Output the [x, y] coordinate of the center of the cell containing the given text.  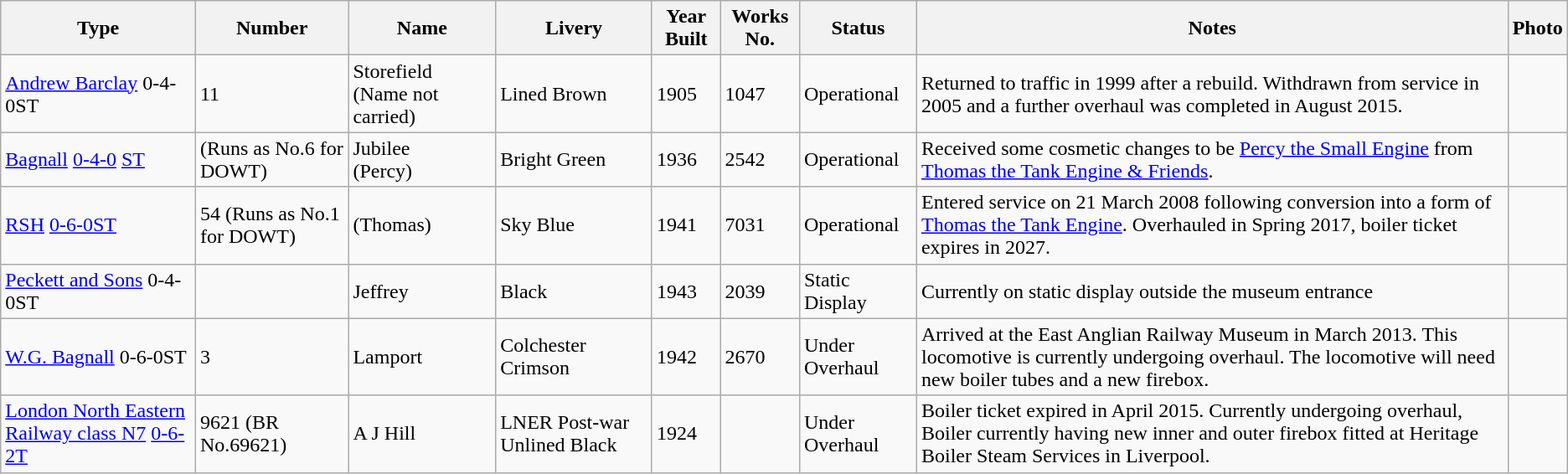
1047 [760, 94]
A J Hill [422, 434]
Peckett and Sons 0-4-0ST [99, 291]
W.G. Bagnall 0-6-0ST [99, 357]
54 (Runs as No.1 for DOWT) [271, 225]
Jeffrey [422, 291]
Year Built [686, 28]
1936 [686, 159]
Jubilee(Percy) [422, 159]
Number [271, 28]
RSH 0-6-0ST [99, 225]
Name [422, 28]
Works No. [760, 28]
Photo [1538, 28]
LNER Post-war Unlined Black [575, 434]
Andrew Barclay 0-4-0ST [99, 94]
2039 [760, 291]
ColchesterCrimson [575, 357]
Sky Blue [575, 225]
Status [858, 28]
1941 [686, 225]
Type [99, 28]
11 [271, 94]
Livery [575, 28]
Returned to traffic in 1999 after a rebuild. Withdrawn from service in 2005 and a further overhaul was completed in August 2015. [1212, 94]
2670 [760, 357]
Currently on static display outside the museum entrance [1212, 291]
9621 (BR No.69621) [271, 434]
3 [271, 357]
Received some cosmetic changes to be Percy the Small Engine from Thomas the Tank Engine & Friends. [1212, 159]
7031 [760, 225]
1905 [686, 94]
London North Eastern Railway class N7 0-6-2T [99, 434]
Storefield (Name not carried) [422, 94]
Lined Brown [575, 94]
Bagnall 0-4-0 ST [99, 159]
1942 [686, 357]
Bright Green [575, 159]
1943 [686, 291]
Notes [1212, 28]
1924 [686, 434]
2542 [760, 159]
Black [575, 291]
(Thomas) [422, 225]
Lamport [422, 357]
(Runs as No.6 for DOWT) [271, 159]
Static Display [858, 291]
